Pinpoint the cell where the given text exists, returning its (X, Y) midpoint coordinate. 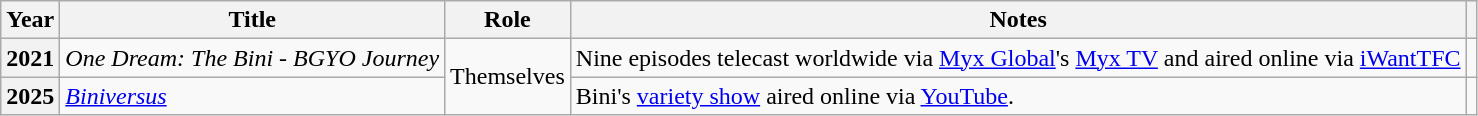
Biniversus (252, 96)
2021 (30, 58)
One Dream: The Bini - BGYO Journey (252, 58)
2025 (30, 96)
Notes (1018, 20)
Role (508, 20)
Title (252, 20)
Nine episodes telecast worldwide via Myx Global's Myx TV and aired online via iWantTFC (1018, 58)
Year (30, 20)
Bini's variety show aired online via YouTube. (1018, 96)
Themselves (508, 77)
